Determine the [x, y] coordinate at the center of the cell enclosing the given text.  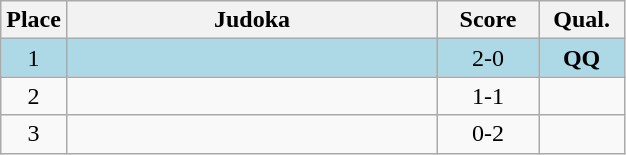
Place [34, 20]
0-2 [488, 134]
2 [34, 96]
QQ [582, 58]
3 [34, 134]
Score [488, 20]
1-1 [488, 96]
1 [34, 58]
2-0 [488, 58]
Qual. [582, 20]
Judoka [252, 20]
